Return [x, y] of the center of cell containing provided text 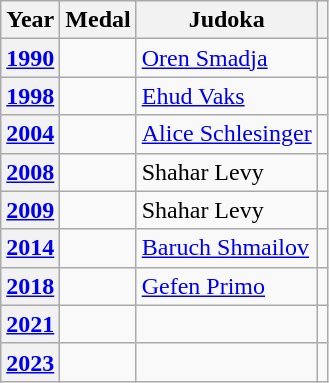
Medal [98, 20]
2018 [30, 286]
1998 [30, 96]
Oren Smadja [226, 58]
Baruch Shmailov [226, 248]
2021 [30, 324]
2009 [30, 210]
Alice Schlesinger [226, 134]
Ehud Vaks [226, 96]
2004 [30, 134]
2014 [30, 248]
Gefen Primo [226, 286]
Year [30, 20]
1990 [30, 58]
2023 [30, 362]
Judoka [226, 20]
2008 [30, 172]
